Search for the cell housing the specified text and yield its [X, Y] center coordinate. 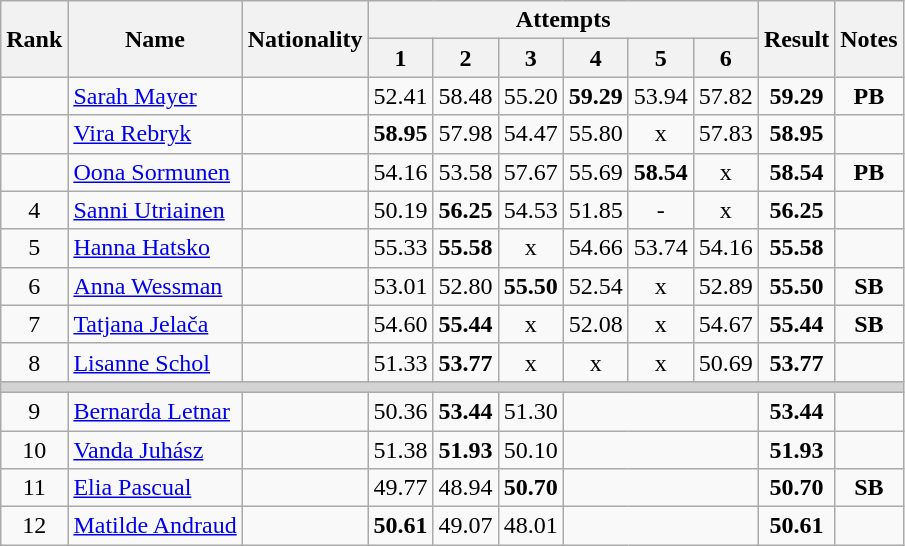
Tatjana Jelača [155, 324]
Hanna Hatsko [155, 248]
Vira Rebryk [155, 134]
51.85 [596, 210]
51.30 [530, 411]
Bernarda Letnar [155, 411]
9 [34, 411]
55.20 [530, 96]
10 [34, 449]
52.08 [596, 324]
3 [530, 58]
54.67 [726, 324]
Rank [34, 39]
52.89 [726, 286]
50.19 [400, 210]
Sarah Mayer [155, 96]
Matilde Andraud [155, 526]
Result [796, 39]
52.80 [466, 286]
51.33 [400, 362]
55.69 [596, 172]
58.48 [466, 96]
53.94 [660, 96]
51.38 [400, 449]
57.82 [726, 96]
57.83 [726, 134]
11 [34, 488]
49.07 [466, 526]
54.47 [530, 134]
Lisanne Schol [155, 362]
50.69 [726, 362]
48.94 [466, 488]
Notes [869, 39]
Attempts [563, 20]
7 [34, 324]
Anna Wessman [155, 286]
12 [34, 526]
54.53 [530, 210]
53.58 [466, 172]
2 [466, 58]
55.33 [400, 248]
52.41 [400, 96]
50.36 [400, 411]
Oona Sormunen [155, 172]
54.60 [400, 324]
Elia Pascual [155, 488]
- [660, 210]
1 [400, 58]
53.74 [660, 248]
54.66 [596, 248]
52.54 [596, 286]
57.67 [530, 172]
Nationality [305, 39]
50.10 [530, 449]
48.01 [530, 526]
Sanni Utriainen [155, 210]
49.77 [400, 488]
Name [155, 39]
Vanda Juhász [155, 449]
55.80 [596, 134]
53.01 [400, 286]
8 [34, 362]
57.98 [466, 134]
